Output the (x, y) coordinate of the center of the cell containing the given text.  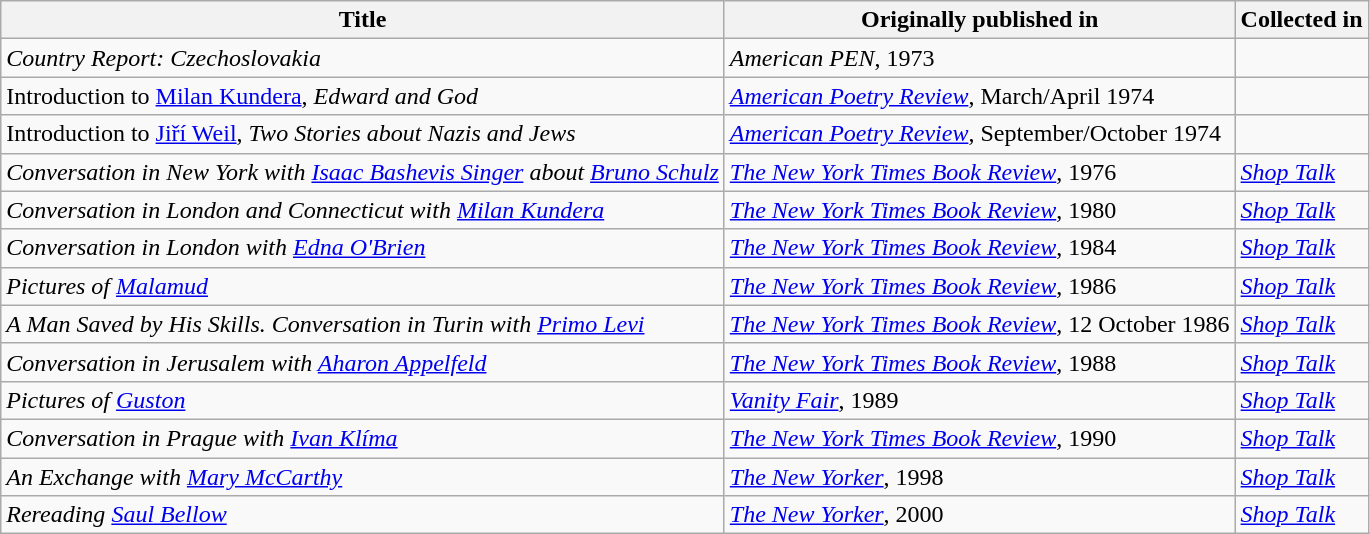
Conversation in Jerusalem with Aharon Appelfeld (363, 362)
Rereading Saul Bellow (363, 515)
American PEN, 1973 (980, 58)
Title (363, 20)
A Man Saved by His Skills. Conversation in Turin with Primo Levi (363, 324)
Conversation in London and Connecticut with Milan Kundera (363, 210)
Introduction to Milan Kundera, Edward and God (363, 96)
The New York Times Book Review, 1990 (980, 438)
Collected in (1302, 20)
The New Yorker, 2000 (980, 515)
The New York Times Book Review, 1986 (980, 286)
Introduction to Jiří Weil, Two Stories about Nazis and Jews (363, 134)
The New York Times Book Review, 1988 (980, 362)
Country Report: Czechoslovakia (363, 58)
American Poetry Review, March/April 1974 (980, 96)
Pictures of Guston (363, 400)
An Exchange with Mary McCarthy (363, 477)
Originally published in (980, 20)
The New Yorker, 1998 (980, 477)
Pictures of Malamud (363, 286)
The New York Times Book Review, 1980 (980, 210)
Conversation in New York with Isaac Bashevis Singer about Bruno Schulz (363, 172)
The New York Times Book Review, 1976 (980, 172)
Vanity Fair, 1989 (980, 400)
Conversation in Prague with Ivan Klíma (363, 438)
The New York Times Book Review, 12 October 1986 (980, 324)
The New York Times Book Review, 1984 (980, 248)
American Poetry Review, September/October 1974 (980, 134)
Conversation in London with Edna O'Brien (363, 248)
